Detect which cell encompasses the target text, then output its (X, Y) center coordinate. 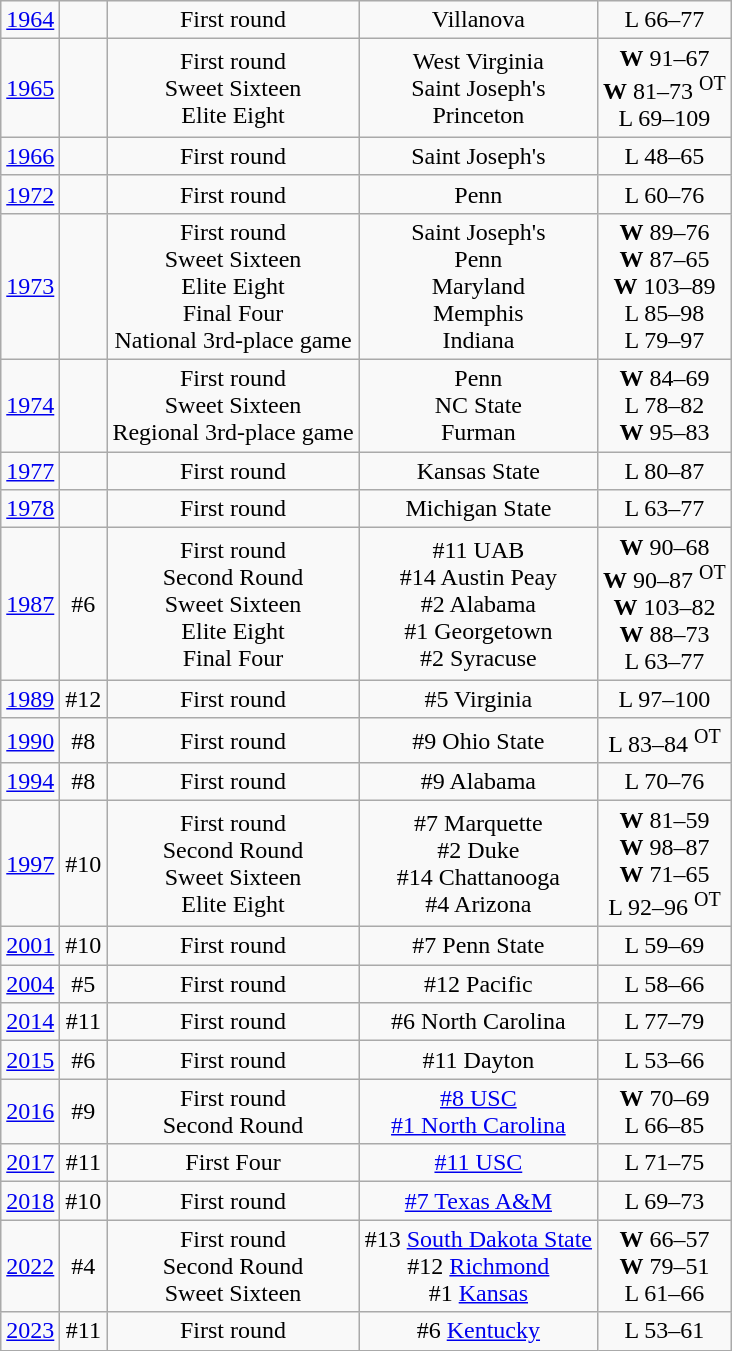
L 66–77 (665, 20)
First roundSecond RoundSweet SixteenElite Eight (233, 864)
#9 (84, 1112)
2018 (30, 1201)
L 97–100 (665, 699)
#9 Alabama (478, 782)
L 69–73 (665, 1201)
#7 Marquette#2 Duke#14 Chattanooga#4 Arizona (478, 864)
W 90–68W 90–87 OTW 103–82W 88–73L 63–77 (665, 604)
1972 (30, 194)
First roundSecond Round (233, 1112)
L 63–77 (665, 509)
First roundSweet SixteenElite EightFinal FourNational 3rd-place game (233, 286)
Kansas State (478, 471)
Saint Joseph'sPennMarylandMemphisIndiana (478, 286)
W 66–57 W 79–51L 61–66 (665, 1266)
L 77–79 (665, 1022)
#8 USC#1 North Carolina (478, 1112)
#13 South Dakota State#12 Richmond#1 Kansas (478, 1266)
#6 North Carolina (478, 1022)
1965 (30, 88)
#11 USC (478, 1163)
W 84–69L 78–82W 95–83 (665, 406)
1974 (30, 406)
PennNC StateFurman (478, 406)
2015 (30, 1060)
2016 (30, 1112)
2014 (30, 1022)
1966 (30, 156)
1973 (30, 286)
#12 Pacific (478, 984)
1978 (30, 509)
Michigan State (478, 509)
W 81–59W 98–87W 71–65L 92–96 OT (665, 864)
L 60–76 (665, 194)
Villanova (478, 20)
First Four (233, 1163)
#12 (84, 699)
#5 Virginia (478, 699)
#11 Dayton (478, 1060)
W 91–67W 81–73 OTL 69–109 (665, 88)
Saint Joseph's (478, 156)
2022 (30, 1266)
First roundSecond RoundSweet SixteenElite EightFinal Four (233, 604)
#9 Ohio State (478, 740)
1989 (30, 699)
2017 (30, 1163)
1977 (30, 471)
L 71–75 (665, 1163)
Penn (478, 194)
L 70–76 (665, 782)
L 48–65 (665, 156)
#5 (84, 984)
#11 UAB#14 Austin Peay#2 Alabama#1 Georgetown#2 Syracuse (478, 604)
W 89–76W 87–65W 103–89L 85–98L 79–97 (665, 286)
1987 (30, 604)
1964 (30, 20)
First roundSecond RoundSweet Sixteen (233, 1266)
L 80–87 (665, 471)
L 83–84 OT (665, 740)
#7 Texas A&M (478, 1201)
W 70–69 L 66–85 (665, 1112)
#7 Penn State (478, 946)
1997 (30, 864)
2001 (30, 946)
1990 (30, 740)
First roundSweet SixteenRegional 3rd-place game (233, 406)
West VirginiaSaint Joseph'sPrinceton (478, 88)
L 53–66 (665, 1060)
2023 (30, 1331)
L 58–66 (665, 984)
First roundSweet SixteenElite Eight (233, 88)
1994 (30, 782)
L 59–69 (665, 946)
#4 (84, 1266)
#6 Kentucky (478, 1331)
2004 (30, 984)
L 53–61 (665, 1331)
